Pinpoint the cell where the given text exists, returning its (X, Y) midpoint coordinate. 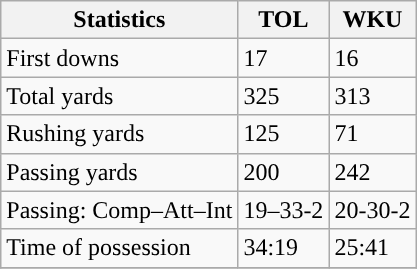
17 (284, 58)
16 (372, 58)
WKU (372, 20)
20-30-2 (372, 210)
125 (284, 134)
242 (372, 172)
Statistics (120, 20)
313 (372, 96)
34:19 (284, 248)
Time of possession (120, 248)
Passing yards (120, 172)
325 (284, 96)
71 (372, 134)
200 (284, 172)
First downs (120, 58)
Total yards (120, 96)
Rushing yards (120, 134)
Passing: Comp–Att–Int (120, 210)
19–33-2 (284, 210)
25:41 (372, 248)
TOL (284, 20)
